Return (X, Y) of the center of cell containing provided text 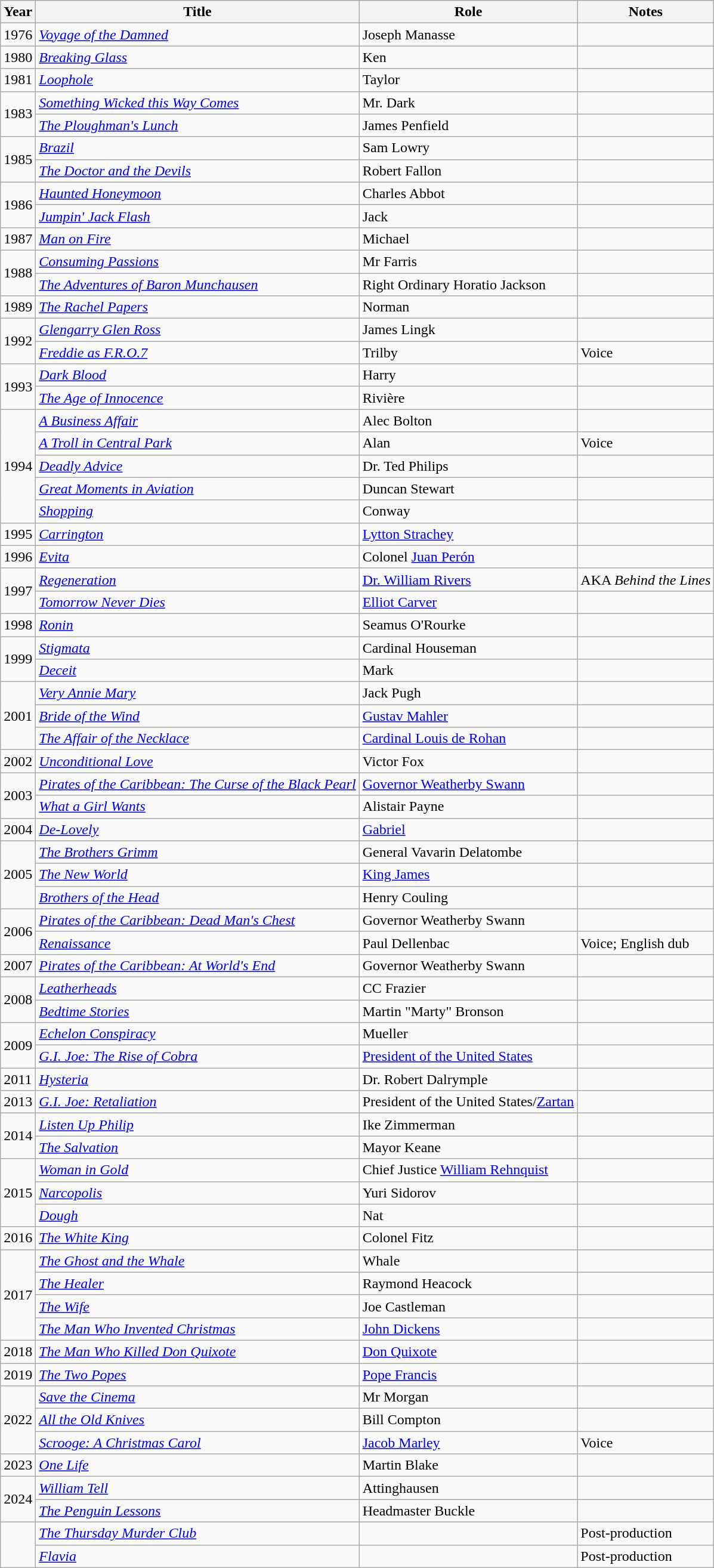
Freddie as F.R.O.7 (197, 353)
Don Quixote (468, 1351)
The New World (197, 875)
What a Girl Wants (197, 807)
Whale (468, 1261)
Deceit (197, 671)
1988 (18, 273)
The Salvation (197, 1147)
Harry (468, 375)
Gustav Mahler (468, 716)
Elliot Carver (468, 602)
Hysteria (197, 1079)
1986 (18, 205)
2007 (18, 965)
2004 (18, 829)
De-Lovely (197, 829)
Joe Castleman (468, 1306)
Breaking Glass (197, 57)
John Dickens (468, 1329)
2011 (18, 1079)
G.I. Joe: The Rise of Cobra (197, 1057)
Brazil (197, 148)
Carrington (197, 534)
Tomorrow Never Dies (197, 602)
2024 (18, 1499)
Henry Couling (468, 897)
Headmaster Buckle (468, 1511)
2005 (18, 875)
The Affair of the Necklace (197, 739)
A Troll in Central Park (197, 443)
James Lingk (468, 330)
Sam Lowry (468, 148)
Woman in Gold (197, 1170)
2002 (18, 761)
Colonel Fitz (468, 1238)
Seamus O'Rourke (468, 625)
The Adventures of Baron Munchausen (197, 285)
Charles Abbot (468, 193)
2016 (18, 1238)
Alan (468, 443)
Dark Blood (197, 375)
Jack (468, 216)
Pirates of the Caribbean: The Curse of the Black Pearl (197, 784)
Voyage of the Damned (197, 35)
Scrooge: A Christmas Carol (197, 1443)
1994 (18, 466)
Save the Cinema (197, 1397)
Role (468, 12)
1996 (18, 557)
Renaissance (197, 943)
1998 (18, 625)
2006 (18, 931)
Victor Fox (468, 761)
Nat (468, 1215)
Title (197, 12)
Dr. William Rivers (468, 579)
1993 (18, 387)
Conway (468, 511)
2015 (18, 1193)
Mayor Keane (468, 1147)
1995 (18, 534)
Michael (468, 239)
2023 (18, 1465)
Regeneration (197, 579)
Martin Blake (468, 1465)
1980 (18, 57)
Jacob Marley (468, 1443)
1997 (18, 591)
Gabriel (468, 829)
The Age of Innocence (197, 398)
CC Frazier (468, 988)
1981 (18, 80)
The Man Who Invented Christmas (197, 1329)
Year (18, 12)
Duncan Stewart (468, 489)
AKA Behind the Lines (645, 579)
Norman (468, 307)
A Business Affair (197, 421)
Loophole (197, 80)
James Penfield (468, 125)
2001 (18, 716)
Bedtime Stories (197, 1011)
The Rachel Papers (197, 307)
G.I. Joe: Retaliation (197, 1102)
All the Old Knives (197, 1420)
Pirates of the Caribbean: At World's End (197, 965)
Deadly Advice (197, 466)
Flavia (197, 1556)
Something Wicked this Way Comes (197, 103)
The Healer (197, 1283)
Cardinal Louis de Rohan (468, 739)
Evita (197, 557)
1992 (18, 341)
2008 (18, 999)
Taylor (468, 80)
Dough (197, 1215)
1989 (18, 307)
Trilby (468, 353)
Consuming Passions (197, 261)
President of the United States/Zartan (468, 1102)
The White King (197, 1238)
Yuri Sidorov (468, 1193)
Martin "Marty" Bronson (468, 1011)
2018 (18, 1351)
2017 (18, 1295)
General Vavarin Delatombe (468, 852)
Leatherheads (197, 988)
Ronin (197, 625)
The Ploughman's Lunch (197, 125)
Mueller (468, 1034)
Chief Justice William Rehnquist (468, 1170)
Great Moments in Aviation (197, 489)
Haunted Honeymoon (197, 193)
Jack Pugh (468, 693)
Dr. Robert Dalrymple (468, 1079)
2009 (18, 1045)
Cardinal Houseman (468, 647)
1983 (18, 114)
The Brothers Grimm (197, 852)
Raymond Heacock (468, 1283)
King James (468, 875)
Bride of the Wind (197, 716)
Robert Fallon (468, 171)
2014 (18, 1136)
Pirates of the Caribbean: Dead Man's Chest (197, 920)
Alistair Payne (468, 807)
Echelon Conspiracy (197, 1034)
Notes (645, 12)
Lytton Strachey (468, 534)
1999 (18, 659)
Glengarry Glen Ross (197, 330)
Right Ordinary Horatio Jackson (468, 285)
Bill Compton (468, 1420)
Pope Francis (468, 1374)
The Ghost and the Whale (197, 1261)
Very Annie Mary (197, 693)
William Tell (197, 1488)
Paul Dellenbac (468, 943)
Alec Bolton (468, 421)
Rivière (468, 398)
Unconditional Love (197, 761)
The Doctor and the Devils (197, 171)
Stigmata (197, 647)
Man on Fire (197, 239)
1976 (18, 35)
The Penguin Lessons (197, 1511)
Jumpin' Jack Flash (197, 216)
Mr. Dark (468, 103)
2013 (18, 1102)
Voice; English dub (645, 943)
1985 (18, 159)
Mr Farris (468, 261)
Ike Zimmerman (468, 1125)
Colonel Juan Perón (468, 557)
Mark (468, 671)
1987 (18, 239)
The Man Who Killed Don Quixote (197, 1351)
President of the United States (468, 1057)
Narcopolis (197, 1193)
The Wife (197, 1306)
Attinghausen (468, 1488)
The Thursday Murder Club (197, 1533)
One Life (197, 1465)
2019 (18, 1374)
Mr Morgan (468, 1397)
Dr. Ted Philips (468, 466)
The Two Popes (197, 1374)
2022 (18, 1420)
Joseph Manasse (468, 35)
Ken (468, 57)
2003 (18, 795)
Brothers of the Head (197, 897)
Listen Up Philip (197, 1125)
Shopping (197, 511)
